From the cell containing the given text, extract its center point as (X, Y) coordinate. 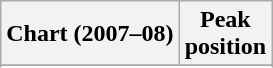
Peak position (225, 34)
Chart (2007–08) (90, 34)
